Identify which cell holds the provided text, then report its (X, Y) central coordinate. 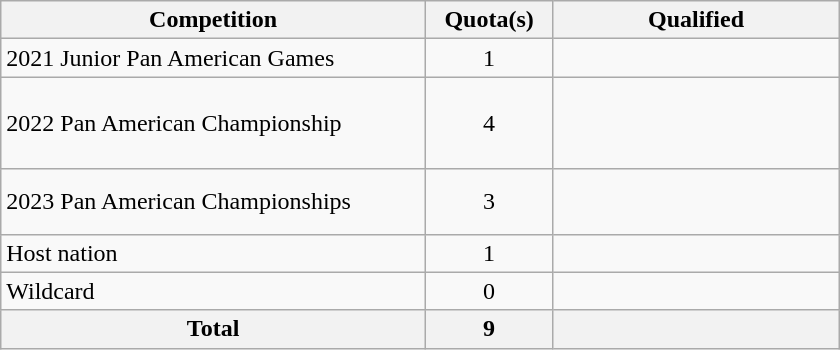
Competition (214, 20)
Quota(s) (488, 20)
4 (488, 123)
Total (214, 329)
Qualified (696, 20)
0 (488, 291)
2023 Pan American Championships (214, 202)
2021 Junior Pan American Games (214, 58)
Host nation (214, 253)
9 (488, 329)
2022 Pan American Championship (214, 123)
3 (488, 202)
Wildcard (214, 291)
